Search for the cell housing the specified text and yield its [x, y] center coordinate. 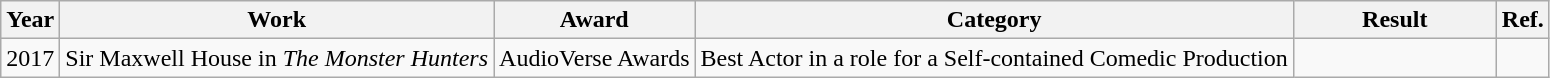
2017 [30, 58]
Category [994, 20]
AudioVerse Awards [594, 58]
Award [594, 20]
Work [277, 20]
Result [1394, 20]
Best Actor in a role for a Self-contained Comedic Production [994, 58]
Ref. [1522, 20]
Year [30, 20]
Sir Maxwell House in The Monster Hunters [277, 58]
